Scan for the cell matching the given text and deliver its [X, Y] coordinate at center. 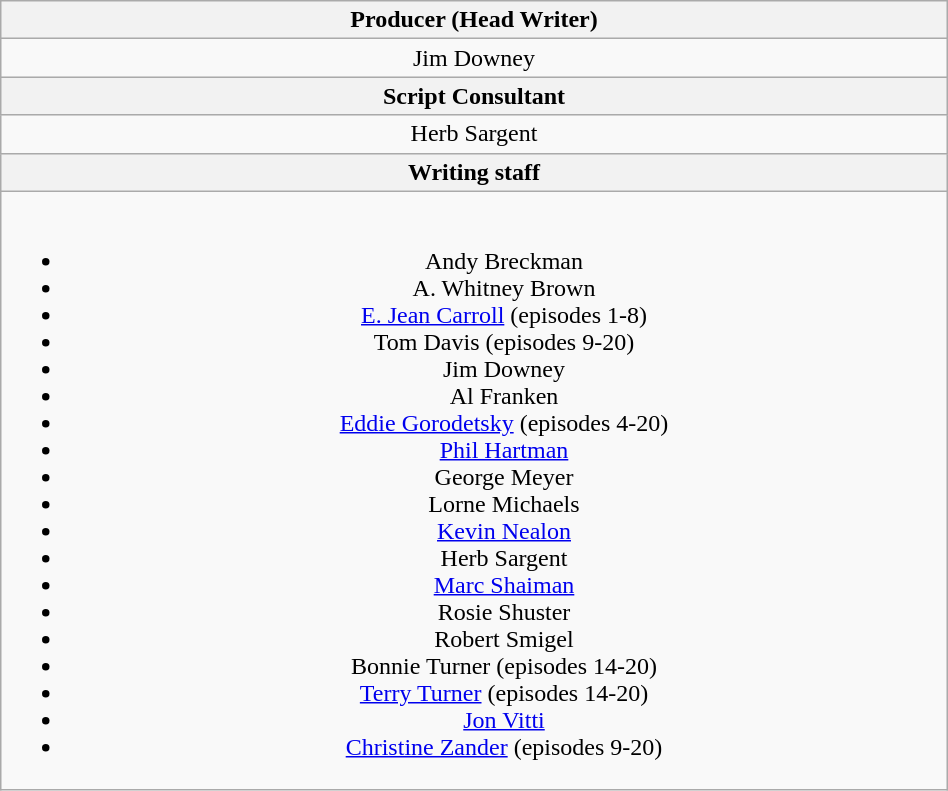
Herb Sargent [474, 134]
Script Consultant [474, 96]
Writing staff [474, 172]
Producer (Head Writer) [474, 20]
Jim Downey [474, 58]
